From the cell containing the given text, extract its center point as (X, Y) coordinate. 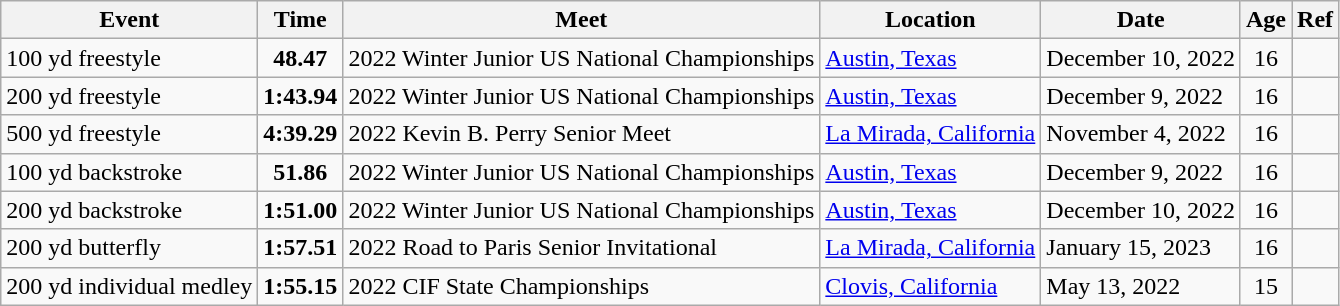
May 13, 2022 (1141, 286)
500 yd freestyle (130, 134)
Location (930, 20)
1:57.51 (300, 248)
15 (1266, 286)
Time (300, 20)
2022 Kevin B. Perry Senior Meet (582, 134)
January 15, 2023 (1141, 248)
200 yd butterfly (130, 248)
2022 Road to Paris Senior Invitational (582, 248)
200 yd freestyle (130, 96)
Event (130, 20)
2022 CIF State Championships (582, 286)
200 yd backstroke (130, 210)
November 4, 2022 (1141, 134)
48.47 (300, 58)
Meet (582, 20)
100 yd freestyle (130, 58)
200 yd individual medley (130, 286)
1:43.94 (300, 96)
100 yd backstroke (130, 172)
Age (1266, 20)
Clovis, California (930, 286)
1:55.15 (300, 286)
Ref (1316, 20)
Date (1141, 20)
51.86 (300, 172)
4:39.29 (300, 134)
1:51.00 (300, 210)
